Pinpoint the cell where the given text exists, returning its (X, Y) midpoint coordinate. 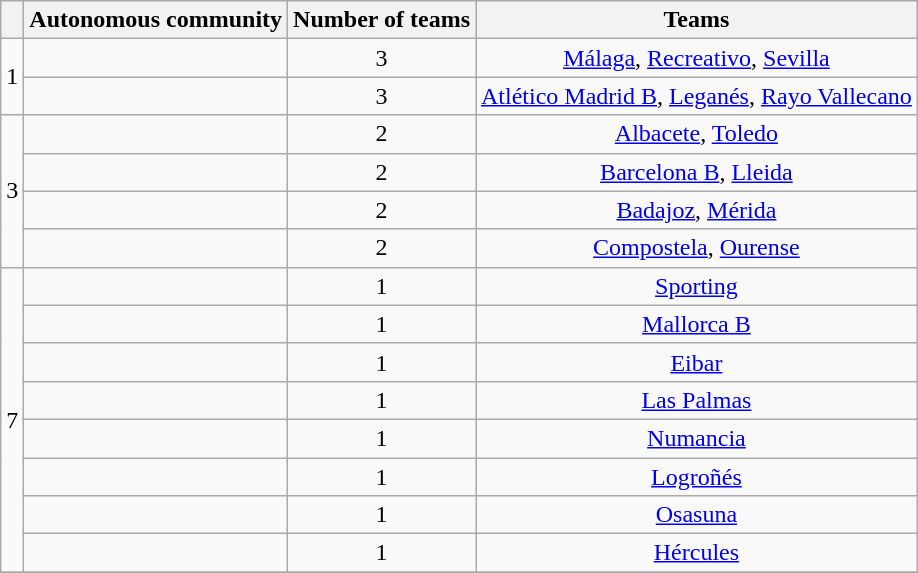
Logroñés (697, 477)
Autonomous community (156, 20)
7 (12, 419)
Albacete, Toledo (697, 134)
Las Palmas (697, 400)
Mallorca B (697, 324)
Hércules (697, 553)
Eibar (697, 362)
Málaga, Recreativo, Sevilla (697, 58)
Compostela, Ourense (697, 248)
Numancia (697, 438)
Barcelona B, Lleida (697, 172)
Osasuna (697, 515)
Number of teams (382, 20)
Teams (697, 20)
Badajoz, Mérida (697, 210)
Sporting (697, 286)
Atlético Madrid B, Leganés, Rayo Vallecano (697, 96)
